Provide the (x, y) coordinate of the cell's center where the given text is located.  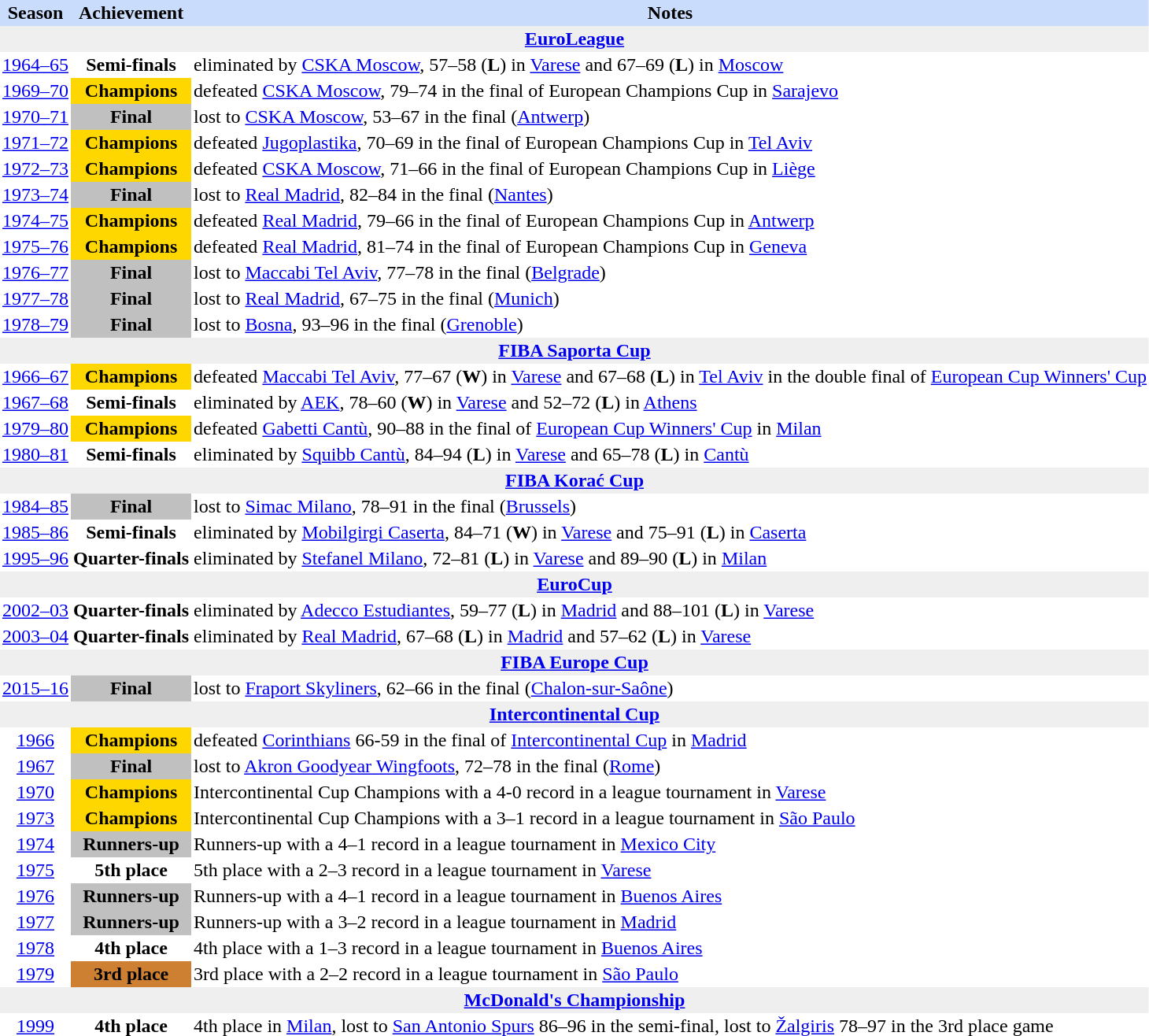
FIBA Korać Cup (574, 480)
lost to Bosna, 93–96 in the final (Grenoble) (671, 324)
4th place with a 1–3 record in a league tournament in Buenos Aires (671, 948)
1978 (35, 948)
3rd place with a 2–2 record in a league tournament in São Paulo (671, 975)
1995–96 (35, 559)
1971–72 (35, 143)
5th place (131, 871)
lost to Real Madrid, 82–84 in the final (Nantes) (671, 195)
Runners-up with a 3–2 record in a league tournament in Madrid (671, 923)
1970–71 (35, 117)
2002–03 (35, 611)
1974 (35, 844)
1973–74 (35, 195)
1976–77 (35, 272)
1964–65 (35, 65)
defeated Jugoplastika, 70–69 in the final of European Champions Cup in Tel Aviv (671, 143)
1977–78 (35, 299)
defeated CSKA Moscow, 71–66 in the final of European Champions Cup in Liège (671, 168)
3rd place (131, 975)
defeated Gabetti Cantù, 90–88 in the final of European Cup Winners' Cup in Milan (671, 428)
2003–04 (35, 636)
1977 (35, 923)
eliminated by AEK, 78–60 (W) in Varese and 52–72 (L) in Athens (671, 403)
eliminated by Squibb Cantù, 84–94 (L) in Varese and 65–78 (L) in Cantù (671, 455)
eliminated by CSKA Moscow, 57–58 (L) in Varese and 67–69 (L) in Moscow (671, 65)
Achievement (131, 13)
1980–81 (35, 455)
1975 (35, 871)
1975–76 (35, 247)
eliminated by Real Madrid, 67–68 (L) in Madrid and 57–62 (L) in Varese (671, 636)
FIBA Saporta Cup (574, 351)
defeated CSKA Moscow, 79–74 in the final of European Champions Cup in Sarajevo (671, 91)
Intercontinental Cup Champions with a 4-0 record in a league tournament in Varese (671, 792)
1970 (35, 792)
1985–86 (35, 532)
1967–68 (35, 403)
1976 (35, 896)
Season (35, 13)
Runners-up with a 4–1 record in a league tournament in Buenos Aires (671, 896)
1979–80 (35, 428)
defeated Real Madrid, 79–66 in the final of European Champions Cup in Antwerp (671, 220)
defeated Maccabi Tel Aviv, 77–67 (W) in Varese and 67–68 (L) in Tel Aviv in the double final of European Cup Winners' Cup (671, 376)
EuroLeague (574, 39)
1984–85 (35, 507)
1973 (35, 819)
eliminated by Stefanel Milano, 72–81 (L) in Varese and 89–90 (L) in Milan (671, 559)
lost to CSKA Moscow, 53–67 in the final (Antwerp) (671, 117)
lost to Maccabi Tel Aviv, 77–78 in the final (Belgrade) (671, 272)
FIBA Europe Cup (574, 663)
eliminated by Adecco Estudiantes, 59–77 (L) in Madrid and 88–101 (L) in Varese (671, 611)
lost to Akron Goodyear Wingfoots, 72–78 in the final (Rome) (671, 767)
lost to Fraport Skyliners, 62–66 in the final (Chalon-sur-Saône) (671, 688)
lost to Real Madrid, 67–75 in the final (Munich) (671, 299)
Intercontinental Cup (574, 715)
5th place with a 2–3 record in a league tournament in Varese (671, 871)
2015–16 (35, 688)
1972–73 (35, 168)
1969–70 (35, 91)
1966 (35, 740)
Intercontinental Cup Champions with a 3–1 record in a league tournament in São Paulo (671, 819)
McDonald's Championship (574, 1000)
lost to Simac Milano, 78–91 in the final (Brussels) (671, 507)
eliminated by Mobilgirgi Caserta, 84–71 (W) in Varese and 75–91 (L) in Caserta (671, 532)
1974–75 (35, 220)
1966–67 (35, 376)
1967 (35, 767)
Notes (671, 13)
defeated Corinthians 66-59 in the final of Intercontinental Cup in Madrid (671, 740)
defeated Real Madrid, 81–74 in the final of European Champions Cup in Geneva (671, 247)
Runners-up with a 4–1 record in a league tournament in Mexico City (671, 844)
EuroCup (574, 584)
1978–79 (35, 324)
4th place (131, 948)
1979 (35, 975)
